Return the [x, y] coordinate for the center point of the cell that contains the specified text.  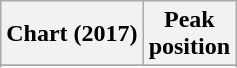
Chart (2017) [72, 34]
Peak position [189, 34]
